Return the [x, y] coordinate for the center point of the cell that contains the specified text.  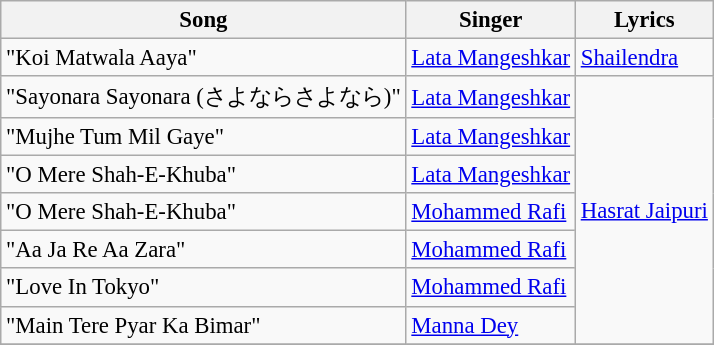
"Love In Tokyo" [204, 288]
Shailendra [644, 58]
Lyrics [644, 20]
Singer [490, 20]
Song [204, 20]
"Koi Matwala Aaya" [204, 58]
"Mujhe Tum Mil Gaye" [204, 137]
Manna Dey [490, 325]
"Sayonara Sayonara (さよならさよなら)" [204, 97]
"Main Tere Pyar Ka Bimar" [204, 325]
Hasrat Jaipuri [644, 210]
"Aa Ja Re Aa Zara" [204, 250]
